For the text-containing cell, return its midpoint in [x, y] coordinate format. 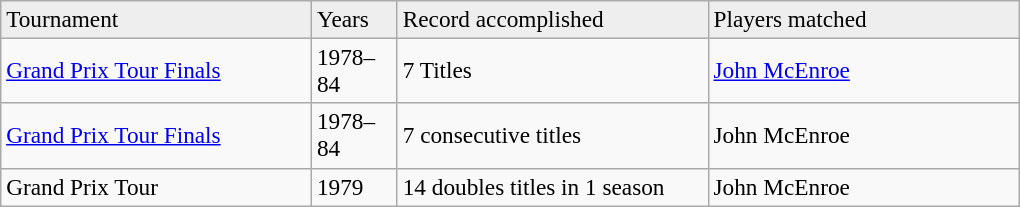
Players matched [864, 19]
Tournament [156, 19]
Years [355, 19]
Record accomplished [552, 19]
1979 [355, 187]
7 consecutive titles [552, 136]
7 Titles [552, 70]
14 doubles titles in 1 season [552, 187]
Grand Prix Tour [156, 187]
